Return the [x, y] coordinate for the center point of the cell that contains the specified text.  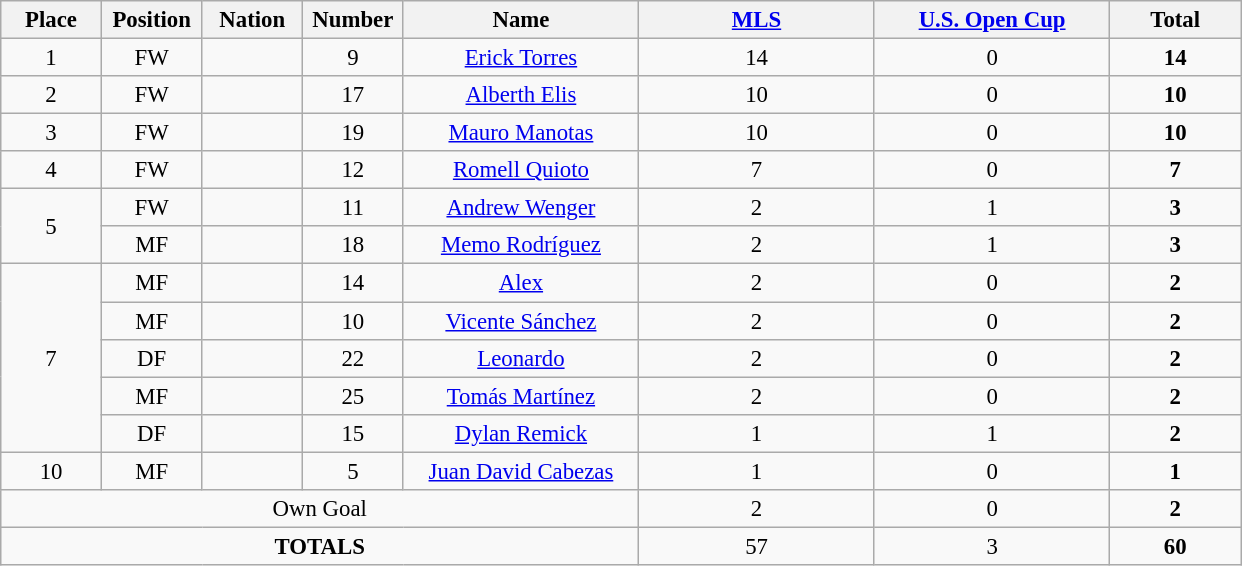
Alberth Elis [521, 95]
17 [354, 95]
60 [1176, 546]
Vicente Sánchez [521, 321]
Erick Torres [521, 58]
25 [354, 396]
12 [354, 170]
18 [354, 245]
MLS [757, 20]
Nation [252, 20]
19 [354, 133]
Alex [521, 283]
Andrew Wenger [521, 208]
57 [757, 546]
TOTALS [320, 546]
Tomás Martínez [521, 396]
Own Goal [320, 509]
4 [52, 170]
Juan David Cabezas [521, 471]
U.S. Open Cup [992, 20]
Number [354, 20]
Memo Rodríguez [521, 245]
11 [354, 208]
Romell Quioto [521, 170]
Dylan Remick [521, 433]
Position [152, 20]
22 [354, 358]
Name [521, 20]
Place [52, 20]
Leonardo [521, 358]
Mauro Manotas [521, 133]
Total [1176, 20]
9 [354, 58]
15 [354, 433]
